Return the [X, Y] coordinate for the center point of the cell that contains the specified text.  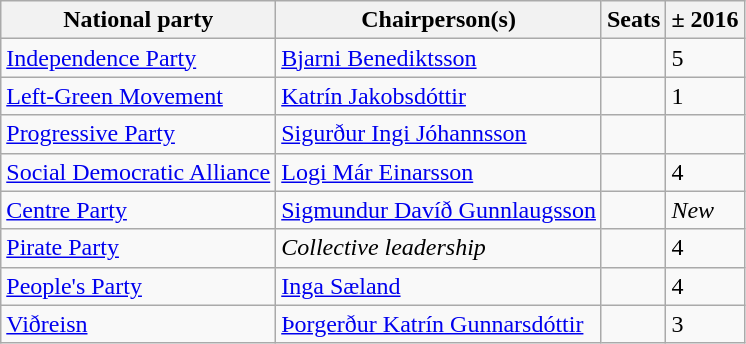
Bjarni Benediktsson [439, 58]
5 [705, 58]
Sigmundur Davíð Gunnlaugsson [439, 210]
Þorgerður Katrín Gunnarsdóttir [439, 324]
Pirate Party [138, 248]
Independence Party [138, 58]
Chairperson(s) [439, 20]
Progressive Party [138, 134]
Viðreisn [138, 324]
Social Democratic Alliance [138, 172]
Inga Sæland [439, 286]
Katrín Jakobsdóttir [439, 96]
National party [138, 20]
1 [705, 96]
Centre Party [138, 210]
Collective leadership [439, 248]
3 [705, 324]
Logi Már Einarsson [439, 172]
Seats [633, 20]
New [705, 210]
People's Party [138, 286]
Sigurður Ingi Jóhannsson [439, 134]
± 2016 [705, 20]
Left-Green Movement [138, 96]
